For the text-containing cell, return its midpoint in (X, Y) coordinate format. 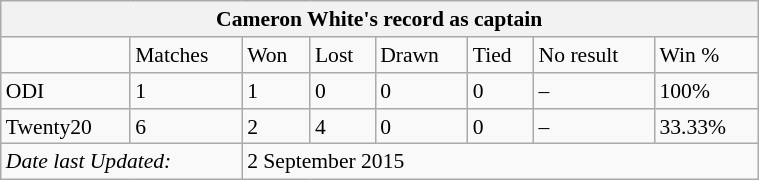
33.33% (706, 126)
Twenty20 (66, 126)
Lost (342, 55)
2 September 2015 (500, 162)
Matches (186, 55)
Drawn (422, 55)
Cameron White's record as captain (380, 19)
Won (276, 55)
Tied (501, 55)
Win % (706, 55)
Date last Updated: (122, 162)
100% (706, 91)
No result (594, 55)
2 (276, 126)
ODI (66, 91)
4 (342, 126)
6 (186, 126)
